Detect which cell encompasses the target text, then output its (X, Y) center coordinate. 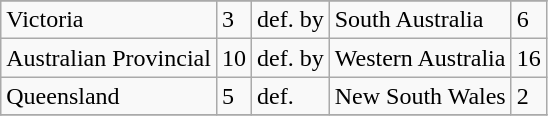
10 (234, 58)
Victoria (109, 20)
3 (234, 20)
Queensland (109, 96)
5 (234, 96)
South Australia (420, 20)
Western Australia (420, 58)
def. (291, 96)
Australian Provincial (109, 58)
16 (528, 58)
2 (528, 96)
6 (528, 20)
New South Wales (420, 96)
